Provide the (x, y) coordinate of the cell's center where the given text is located.  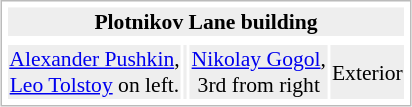
Alexander Pushkin,Leo Tolstoy on left. (94, 72)
Nikolay Gogol,3rd from right (258, 72)
Plotnikov Lane building (206, 22)
Exterior (367, 72)
